Scan for the cell matching the given text and deliver its [X, Y] coordinate at center. 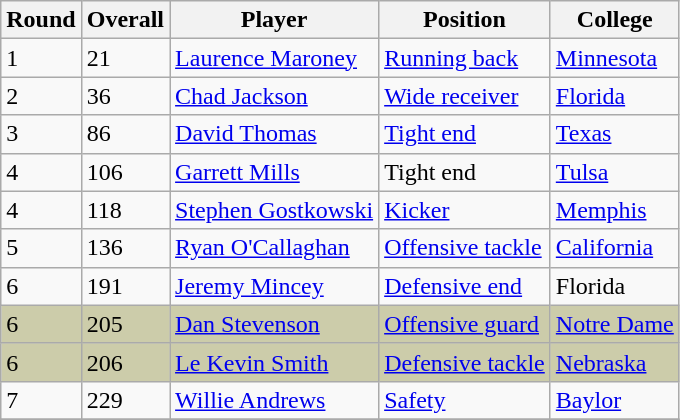
Offensive tackle [465, 248]
Tulsa [614, 172]
106 [125, 172]
Position [465, 20]
Running back [465, 58]
Offensive guard [465, 324]
Garrett Mills [274, 172]
Chad Jackson [274, 96]
7 [41, 400]
Memphis [614, 210]
Ryan O'Callaghan [274, 248]
Kicker [465, 210]
3 [41, 134]
Dan Stevenson [274, 324]
Baylor [614, 400]
86 [125, 134]
5 [41, 248]
College [614, 20]
2 [41, 96]
Notre Dame [614, 324]
Laurence Maroney [274, 58]
Defensive end [465, 286]
136 [125, 248]
Nebraska [614, 362]
Minnesota [614, 58]
1 [41, 58]
Round [41, 20]
Wide receiver [465, 96]
Player [274, 20]
118 [125, 210]
229 [125, 400]
Stephen Gostkowski [274, 210]
David Thomas [274, 134]
Willie Andrews [274, 400]
Le Kevin Smith [274, 362]
205 [125, 324]
36 [125, 96]
California [614, 248]
Safety [465, 400]
Overall [125, 20]
Texas [614, 134]
191 [125, 286]
Defensive tackle [465, 362]
Jeremy Mincey [274, 286]
21 [125, 58]
206 [125, 362]
